Provide the (x, y) coordinate of the cell's center where the given text is located.  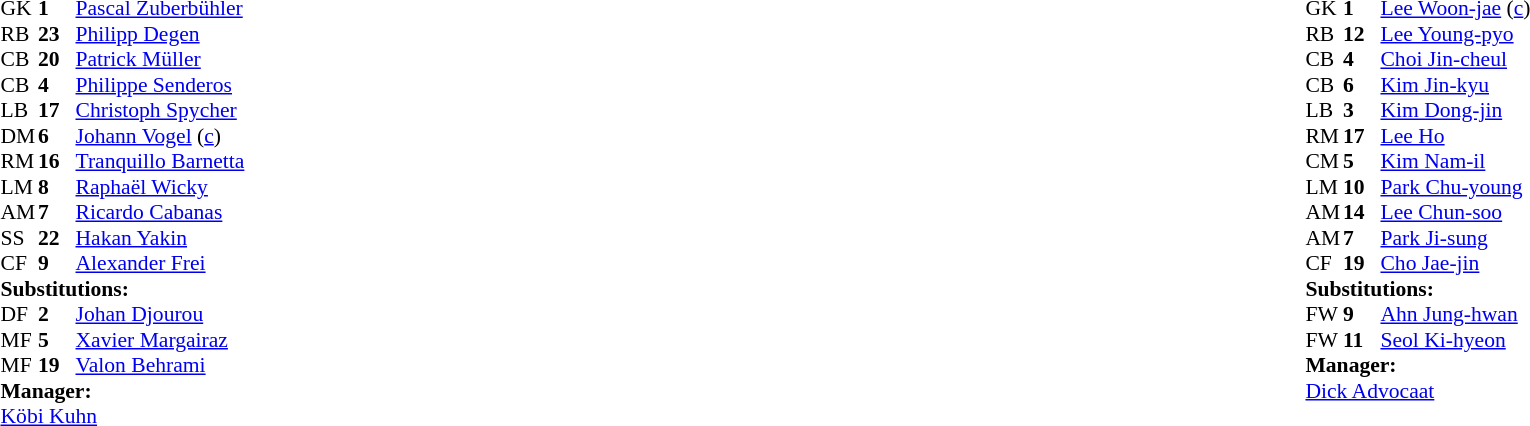
Kim Dong-jin (1455, 111)
Ahn Jung-hwan (1455, 315)
Seol Ki-hyeon (1455, 340)
Hakan Yakin (160, 238)
3 (1362, 111)
Lee Ho (1455, 136)
DF (19, 315)
Ricardo Cabanas (160, 213)
Tranquillo Barnetta (160, 161)
Philippe Senderos (160, 85)
Choi Jin-cheul (1455, 59)
SS (19, 238)
22 (57, 238)
Kim Nam-il (1455, 161)
Christoph Spycher (160, 111)
Park Ji-sung (1455, 238)
Park Chu-young (1455, 187)
10 (1362, 187)
11 (1362, 340)
Johann Vogel (c) (160, 136)
8 (57, 187)
Dick Advocaat (1418, 391)
Valon Behrami (160, 365)
20 (57, 59)
16 (57, 161)
Raphaël Wicky (160, 187)
Johan Djourou (160, 315)
CM (1324, 161)
Cho Jae-jin (1455, 263)
Philipp Degen (160, 34)
12 (1362, 34)
Xavier Margairaz (160, 340)
Patrick Müller (160, 59)
Kim Jin-kyu (1455, 85)
Alexander Frei (160, 263)
Lee Young-pyo (1455, 34)
Lee Chun-soo (1455, 213)
DM (19, 136)
14 (1362, 213)
23 (57, 34)
2 (57, 315)
